Scan for the cell matching the given text and deliver its [x, y] coordinate at center. 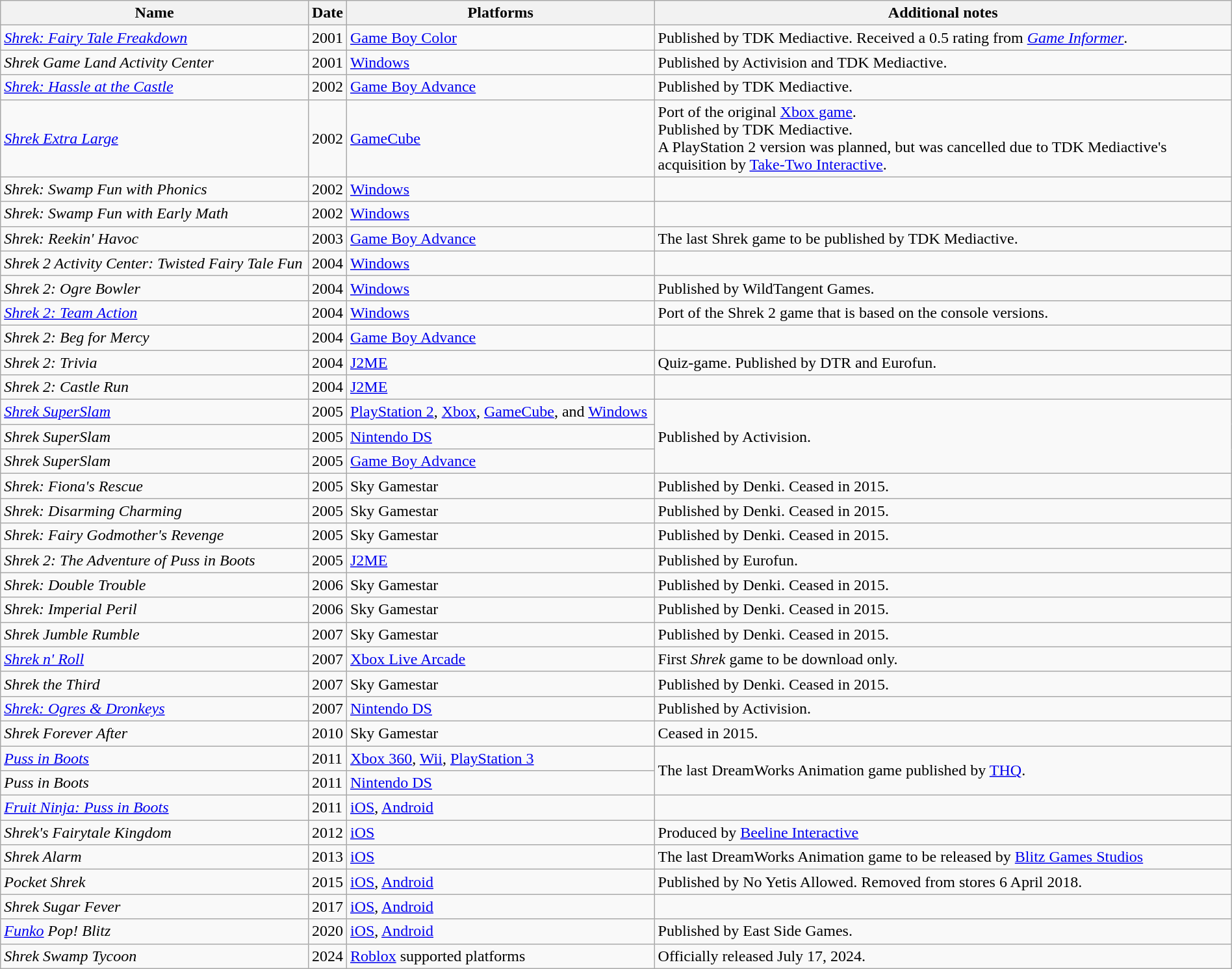
Quiz-game. Published by DTR and Eurofun. [943, 362]
Ceased in 2015. [943, 733]
Published by Activision and TDK Mediactive. [943, 62]
Shrek: Reekin' Havoc [155, 239]
The last DreamWorks Animation game published by THQ. [943, 771]
Pocket Shrek [155, 882]
Shrek: Swamp Fun with Phonics [155, 189]
Game Boy Color [500, 38]
2012 [327, 833]
Shrek Extra Large [155, 138]
2017 [327, 907]
Shrek n' Roll [155, 659]
Shrek's Fairytale Kingdom [155, 833]
Date [327, 13]
Shrek 2 Activity Center: Twisted Fairy Tale Fun [155, 263]
Shrek Jumble Rumble [155, 634]
Platforms [500, 13]
Xbox 360, Wii, PlayStation 3 [500, 758]
Shrek Swamp Tycoon [155, 956]
Published by TDK Mediactive. [943, 87]
Funko Pop! Blitz [155, 931]
Shrek Game Land Activity Center [155, 62]
GameCube [500, 138]
2013 [327, 857]
Shrek 2: Team Action [155, 313]
Shrek: Swamp Fun with Early Math [155, 214]
Shrek: Ogres & Dronkeys [155, 708]
Shrek Forever After [155, 733]
Published by TDK Mediactive. Received a 0.5 rating from Game Informer. [943, 38]
Shrek: Disarming Charming [155, 511]
The last Shrek game to be published by TDK Mediactive. [943, 239]
Shrek 2: Beg for Mercy [155, 337]
Additional notes [943, 13]
Produced by Beeline Interactive [943, 833]
Shrek the Third [155, 684]
Shrek Alarm [155, 857]
2015 [327, 882]
Roblox supported platforms [500, 956]
Shrek: Fiona's Rescue [155, 486]
Published by Eurofun. [943, 560]
Name [155, 13]
Shrek Sugar Fever [155, 907]
Fruit Ninja: Puss in Boots [155, 808]
2024 [327, 956]
Port of the Shrek 2 game that is based on the console versions. [943, 313]
The last DreamWorks Animation game to be released by Blitz Games Studios [943, 857]
Shrek 2: Castle Run [155, 387]
2020 [327, 931]
Shrek: Imperial Peril [155, 610]
PlayStation 2, Xbox, GameCube, and Windows [500, 412]
Published by No Yetis Allowed. Removed from stores 6 April 2018. [943, 882]
Shrek: Double Trouble [155, 585]
Officially released July 17, 2024. [943, 956]
Shrek: Hassle at the Castle [155, 87]
Published by East Side Games. [943, 931]
Xbox Live Arcade [500, 659]
Shrek 2: The Adventure of Puss in Boots [155, 560]
Shrek: Fairy Godmother's Revenge [155, 536]
Shrek 2: Trivia [155, 362]
Shrek: Fairy Tale Freakdown [155, 38]
2003 [327, 239]
Published by WildTangent Games. [943, 288]
Shrek 2: Ogre Bowler [155, 288]
First Shrek game to be download only. [943, 659]
2010 [327, 733]
